Capture the cell that displays the provided text and extract its (X, Y) central coordinate. 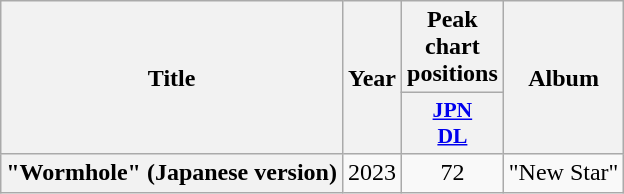
2023 (372, 173)
JPNDL (453, 124)
Album (564, 78)
72 (453, 173)
Year (372, 78)
Title (172, 78)
Peak chart positions (453, 47)
"Wormhole" (Japanese version) (172, 173)
"New Star" (564, 173)
